Extract the (x, y) coordinate from the center of the cell holding the provided text.  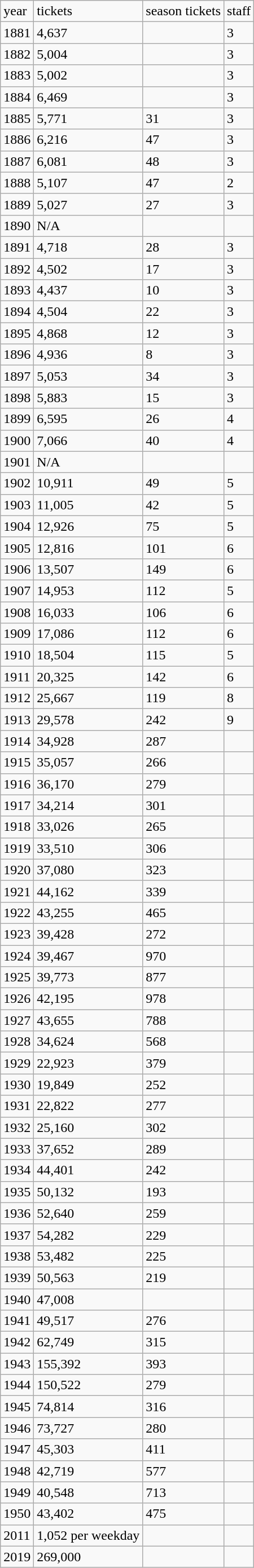
411 (183, 1450)
44,401 (88, 1170)
31 (183, 118)
5,002 (88, 76)
74,814 (88, 1407)
40 (183, 441)
1896 (17, 355)
106 (183, 612)
37,652 (88, 1149)
1898 (17, 398)
1946 (17, 1428)
1927 (17, 1020)
1921 (17, 891)
1941 (17, 1321)
4,868 (88, 333)
45,303 (88, 1450)
229 (183, 1235)
465 (183, 913)
1894 (17, 312)
6,081 (88, 161)
33,510 (88, 848)
280 (183, 1428)
1899 (17, 419)
39,428 (88, 934)
47,008 (88, 1299)
1884 (17, 97)
5,053 (88, 376)
staff (239, 11)
1897 (17, 376)
1912 (17, 698)
10 (183, 290)
39,773 (88, 977)
39,467 (88, 956)
4,504 (88, 312)
4,502 (88, 269)
1920 (17, 870)
2 (239, 183)
287 (183, 741)
20,325 (88, 677)
19,849 (88, 1085)
4,936 (88, 355)
1922 (17, 913)
1903 (17, 505)
978 (183, 999)
16,033 (88, 612)
970 (183, 956)
577 (183, 1471)
1942 (17, 1342)
50,132 (88, 1192)
1885 (17, 118)
1944 (17, 1385)
1924 (17, 956)
1890 (17, 226)
53,482 (88, 1256)
266 (183, 763)
150,522 (88, 1385)
22 (183, 312)
34,214 (88, 805)
33,026 (88, 827)
year (17, 11)
4,718 (88, 247)
43,255 (88, 913)
1904 (17, 526)
12 (183, 333)
1905 (17, 548)
1937 (17, 1235)
75 (183, 526)
1935 (17, 1192)
34,928 (88, 741)
1909 (17, 634)
5,027 (88, 204)
1907 (17, 591)
379 (183, 1063)
49,517 (88, 1321)
1,052 per weekday (88, 1535)
42,719 (88, 1471)
155,392 (88, 1364)
1916 (17, 784)
6,216 (88, 140)
1931 (17, 1106)
713 (183, 1492)
1919 (17, 848)
1929 (17, 1063)
1883 (17, 76)
25,667 (88, 698)
1945 (17, 1407)
1926 (17, 999)
5,107 (88, 183)
29,578 (88, 720)
6,595 (88, 419)
1911 (17, 677)
1892 (17, 269)
225 (183, 1256)
17,086 (88, 634)
37,080 (88, 870)
28 (183, 247)
34 (183, 376)
1893 (17, 290)
1902 (17, 483)
1934 (17, 1170)
1928 (17, 1042)
1936 (17, 1213)
142 (183, 677)
1888 (17, 183)
35,057 (88, 763)
73,727 (88, 1428)
301 (183, 805)
tickets (88, 11)
119 (183, 698)
1913 (17, 720)
1906 (17, 569)
193 (183, 1192)
17 (183, 269)
1933 (17, 1149)
4,637 (88, 33)
1886 (17, 140)
272 (183, 934)
25,160 (88, 1127)
2011 (17, 1535)
149 (183, 569)
269,000 (88, 1557)
316 (183, 1407)
36,170 (88, 784)
1938 (17, 1256)
5,771 (88, 118)
259 (183, 1213)
568 (183, 1042)
43,402 (88, 1514)
49 (183, 483)
101 (183, 548)
1910 (17, 655)
48 (183, 161)
4,437 (88, 290)
1947 (17, 1450)
302 (183, 1127)
1943 (17, 1364)
54,282 (88, 1235)
1949 (17, 1492)
7,066 (88, 441)
22,822 (88, 1106)
50,563 (88, 1278)
18,504 (88, 655)
6,469 (88, 97)
306 (183, 848)
1908 (17, 612)
43,655 (88, 1020)
1932 (17, 1127)
2019 (17, 1557)
13,507 (88, 569)
265 (183, 827)
1923 (17, 934)
1914 (17, 741)
277 (183, 1106)
393 (183, 1364)
season tickets (183, 11)
42,195 (88, 999)
15 (183, 398)
1939 (17, 1278)
1900 (17, 441)
9 (239, 720)
1930 (17, 1085)
1948 (17, 1471)
62,749 (88, 1342)
1881 (17, 33)
315 (183, 1342)
1901 (17, 462)
44,162 (88, 891)
1915 (17, 763)
10,911 (88, 483)
52,640 (88, 1213)
22,923 (88, 1063)
219 (183, 1278)
1940 (17, 1299)
34,624 (88, 1042)
1925 (17, 977)
12,926 (88, 526)
14,953 (88, 591)
1950 (17, 1514)
1891 (17, 247)
40,548 (88, 1492)
788 (183, 1020)
1889 (17, 204)
289 (183, 1149)
475 (183, 1514)
323 (183, 870)
1918 (17, 827)
27 (183, 204)
11,005 (88, 505)
877 (183, 977)
1917 (17, 805)
42 (183, 505)
5,004 (88, 54)
1882 (17, 54)
339 (183, 891)
252 (183, 1085)
12,816 (88, 548)
1895 (17, 333)
26 (183, 419)
276 (183, 1321)
5,883 (88, 398)
115 (183, 655)
1887 (17, 161)
